Extract the [x, y] coordinate from the center of the cell holding the provided text.  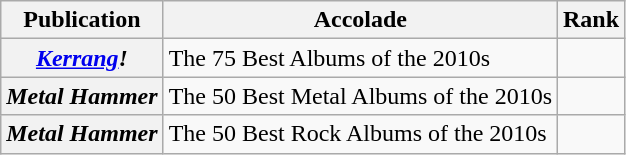
Publication [82, 20]
Kerrang! [82, 58]
Rank [592, 20]
Accolade [360, 20]
The 75 Best Albums of the 2010s [360, 58]
The 50 Best Metal Albums of the 2010s [360, 96]
The 50 Best Rock Albums of the 2010s [360, 134]
